Find where the given text appears and provide that cell's center as (X, Y) coordinate. 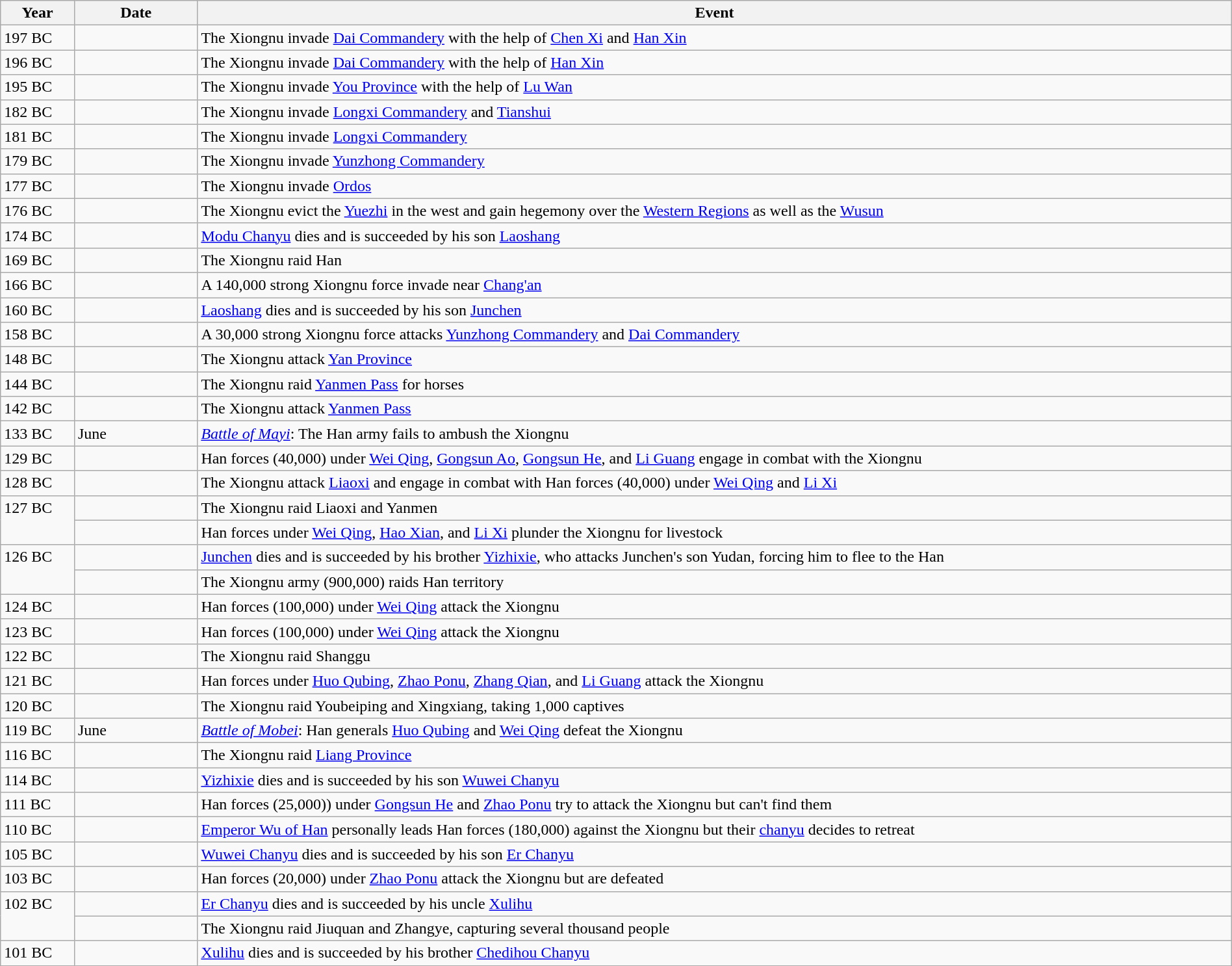
Yizhixie dies and is succeeded by his son Wuwei Chanyu (715, 780)
160 BC (38, 310)
Date (135, 13)
195 BC (38, 87)
Emperor Wu of Han personally leads Han forces (180,000) against the Xiongnu but their chanyu decides to retreat (715, 829)
The Xiongnu army (900,000) raids Han territory (715, 582)
The Xiongnu evict the Yuezhi in the west and gain hegemony over the Western Regions as well as the Wusun (715, 211)
Er Chanyu dies and is succeeded by his uncle Xulihu (715, 904)
101 BC (38, 953)
179 BC (38, 161)
142 BC (38, 409)
127 BC (38, 520)
The Xiongnu invade Longxi Commandery and Tianshui (715, 112)
121 BC (38, 681)
122 BC (38, 656)
Han forces (20,000) under Zhao Ponu attack the Xiongnu but are defeated (715, 879)
Han forces (25,000)) under Gongsun He and Zhao Ponu try to attack the Xiongnu but can't find them (715, 805)
The Xiongnu attack Yan Province (715, 359)
Xulihu dies and is succeeded by his brother Chedihou Chanyu (715, 953)
The Xiongnu raid Jiuquan and Zhangye, capturing several thousand people (715, 928)
Han forces under Huo Qubing, Zhao Ponu, Zhang Qian, and Li Guang attack the Xiongnu (715, 681)
Year (38, 13)
103 BC (38, 879)
102 BC (38, 916)
105 BC (38, 854)
Event (715, 13)
The Xiongnu raid Liaoxi and Yanmen (715, 508)
The Xiongnu invade You Province with the help of Lu Wan (715, 87)
The Xiongnu raid Liang Province (715, 755)
124 BC (38, 607)
128 BC (38, 483)
129 BC (38, 458)
133 BC (38, 434)
Laoshang dies and is succeeded by his son Junchen (715, 310)
The Xiongnu invade Dai Commandery with the help of Chen Xi and Han Xin (715, 38)
119 BC (38, 731)
Battle of Mayi: The Han army fails to ambush the Xiongnu (715, 434)
123 BC (38, 631)
The Xiongnu invade Ordos (715, 186)
The Xiongnu invade Dai Commandery with the help of Han Xin (715, 62)
The Xiongnu raid Han (715, 260)
111 BC (38, 805)
The Xiongnu raid Yanmen Pass for horses (715, 384)
196 BC (38, 62)
The Xiongnu invade Longxi Commandery (715, 137)
176 BC (38, 211)
A 140,000 strong Xiongnu force invade near Chang'an (715, 285)
166 BC (38, 285)
182 BC (38, 112)
181 BC (38, 137)
A 30,000 strong Xiongnu force attacks Yunzhong Commandery and Dai Commandery (715, 335)
120 BC (38, 705)
174 BC (38, 235)
Battle of Mobei: Han generals Huo Qubing and Wei Qing defeat the Xiongnu (715, 731)
110 BC (38, 829)
Junchen dies and is succeeded by his brother Yizhixie, who attacks Junchen's son Yudan, forcing him to flee to the Han (715, 557)
197 BC (38, 38)
114 BC (38, 780)
The Xiongnu attack Liaoxi and engage in combat with Han forces (40,000) under Wei Qing and Li Xi (715, 483)
The Xiongnu attack Yanmen Pass (715, 409)
Modu Chanyu dies and is succeeded by his son Laoshang (715, 235)
144 BC (38, 384)
148 BC (38, 359)
Wuwei Chanyu dies and is succeeded by his son Er Chanyu (715, 854)
158 BC (38, 335)
126 BC (38, 569)
The Xiongnu raid Youbeiping and Xingxiang, taking 1,000 captives (715, 705)
116 BC (38, 755)
177 BC (38, 186)
Han forces (40,000) under Wei Qing, Gongsun Ao, Gongsun He, and Li Guang engage in combat with the Xiongnu (715, 458)
169 BC (38, 260)
The Xiongnu raid Shanggu (715, 656)
Han forces under Wei Qing, Hao Xian, and Li Xi plunder the Xiongnu for livestock (715, 532)
The Xiongnu invade Yunzhong Commandery (715, 161)
